Determine the [X, Y] coordinate at the center of the cell enclosing the given text.  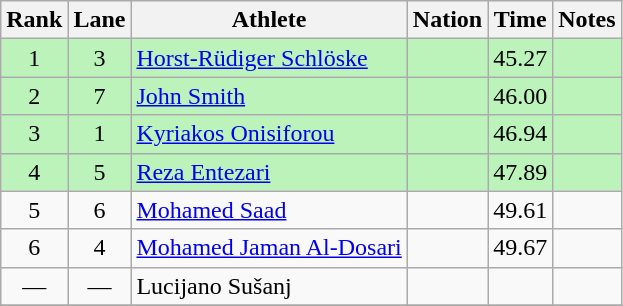
46.94 [520, 134]
Reza Entezari [269, 172]
45.27 [520, 58]
49.61 [520, 210]
49.67 [520, 248]
Mohamed Saad [269, 210]
Mohamed Jaman Al-Dosari [269, 248]
47.89 [520, 172]
Athlete [269, 20]
Lucijano Sušanj [269, 286]
2 [34, 96]
Nation [447, 20]
Kyriakos Onisiforou [269, 134]
John Smith [269, 96]
Notes [587, 20]
Lane [100, 20]
7 [100, 96]
Rank [34, 20]
46.00 [520, 96]
Horst-Rüdiger Schlöske [269, 58]
Time [520, 20]
